Scan for the cell matching the given text and deliver its [x, y] coordinate at center. 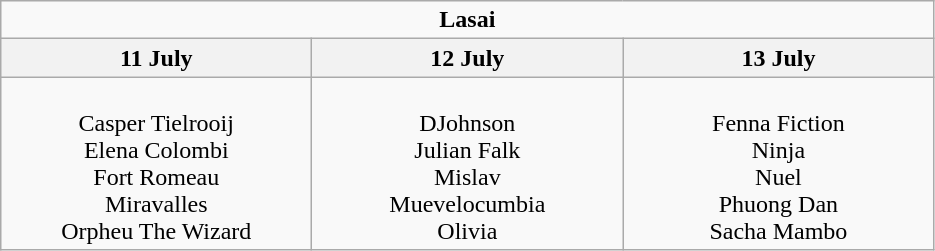
13 July [778, 58]
Fenna FictionNinjaNuelPhuong DanSacha Mambo [778, 164]
DJohnsonJulian FalkMislavMuevelocumbiaOlivia [468, 164]
Lasai [468, 20]
11 July [156, 58]
12 July [468, 58]
Casper TielrooijElena ColombiFort RomeauMiravallesOrpheu The Wizard [156, 164]
